Return (X, Y) of the center of cell containing provided text 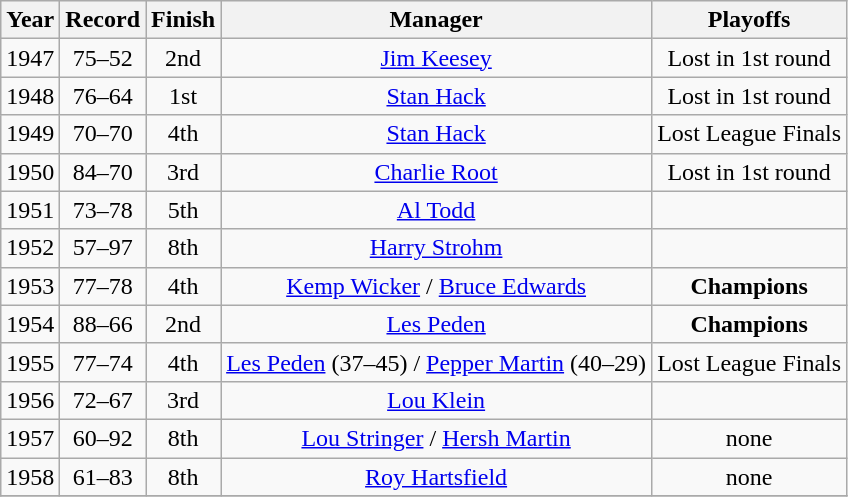
Manager (436, 20)
1950 (30, 172)
1957 (30, 438)
Record (103, 20)
Jim Keesey (436, 58)
Lou Klein (436, 400)
Lou Stringer / Hersh Martin (436, 438)
76–64 (103, 96)
Les Peden (37–45) / Pepper Martin (40–29) (436, 362)
1st (184, 96)
Year (30, 20)
Finish (184, 20)
60–92 (103, 438)
Les Peden (436, 324)
84–70 (103, 172)
88–66 (103, 324)
1953 (30, 286)
1954 (30, 324)
Al Todd (436, 210)
1948 (30, 96)
Playoffs (750, 20)
Kemp Wicker / Bruce Edwards (436, 286)
1956 (30, 400)
Charlie Root (436, 172)
75–52 (103, 58)
1952 (30, 248)
1951 (30, 210)
Harry Strohm (436, 248)
1955 (30, 362)
61–83 (103, 477)
1958 (30, 477)
57–97 (103, 248)
73–78 (103, 210)
77–74 (103, 362)
1947 (30, 58)
77–78 (103, 286)
70–70 (103, 134)
72–67 (103, 400)
1949 (30, 134)
5th (184, 210)
Roy Hartsfield (436, 477)
